Pinpoint the cell where the given text exists, returning its (X, Y) midpoint coordinate. 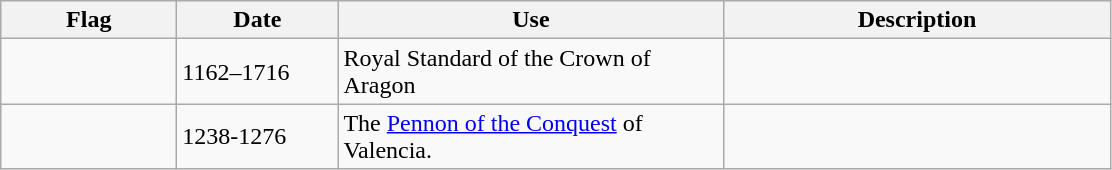
Royal Standard of the Crown of Aragon (531, 72)
Flag (89, 20)
1238-1276 (258, 136)
Date (258, 20)
Description (917, 20)
The Pennon of the Conquest of Valencia. (531, 136)
1162–1716 (258, 72)
Use (531, 20)
